Output the (X, Y) coordinate of the center of the cell containing the given text.  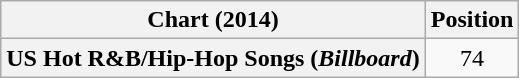
Chart (2014) (213, 20)
US Hot R&B/Hip-Hop Songs (Billboard) (213, 58)
74 (472, 58)
Position (472, 20)
